Output the [x, y] coordinate of the center of the cell containing the given text.  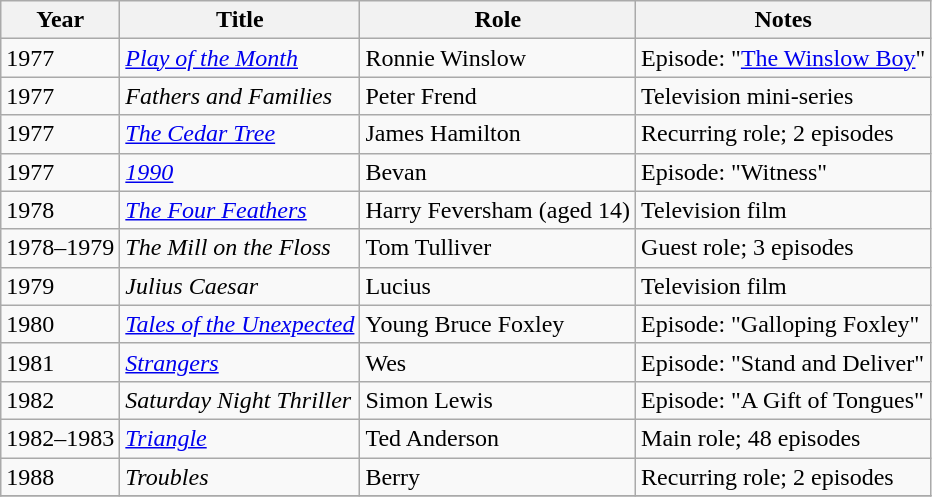
Lucius [498, 286]
Tales of the Unexpected [240, 324]
Simon Lewis [498, 400]
Troubles [240, 477]
Episode: "Stand and Deliver" [784, 362]
Episode: "Witness" [784, 172]
The Mill on the Floss [240, 248]
Tom Tulliver [498, 248]
Peter Frend [498, 96]
1978 [60, 210]
1982–1983 [60, 438]
The Four Feathers [240, 210]
Triangle [240, 438]
1980 [60, 324]
Play of the Month [240, 58]
1990 [240, 172]
James Hamilton [498, 134]
Saturday Night Thriller [240, 400]
Guest role; 3 episodes [784, 248]
Harry Feversham (aged 14) [498, 210]
Ted Anderson [498, 438]
1979 [60, 286]
Role [498, 20]
Notes [784, 20]
The Cedar Tree [240, 134]
Wes [498, 362]
Ronnie Winslow [498, 58]
Title [240, 20]
Fathers and Families [240, 96]
Julius Caesar [240, 286]
1978–1979 [60, 248]
1982 [60, 400]
Young Bruce Foxley [498, 324]
1981 [60, 362]
Main role; 48 episodes [784, 438]
Berry [498, 477]
Year [60, 20]
Bevan [498, 172]
Episode: "The Winslow Boy" [784, 58]
Episode: "A Gift of Tongues" [784, 400]
Television mini-series [784, 96]
Episode: "Galloping Foxley" [784, 324]
1988 [60, 477]
Strangers [240, 362]
